Return [x, y] of the center of cell containing provided text 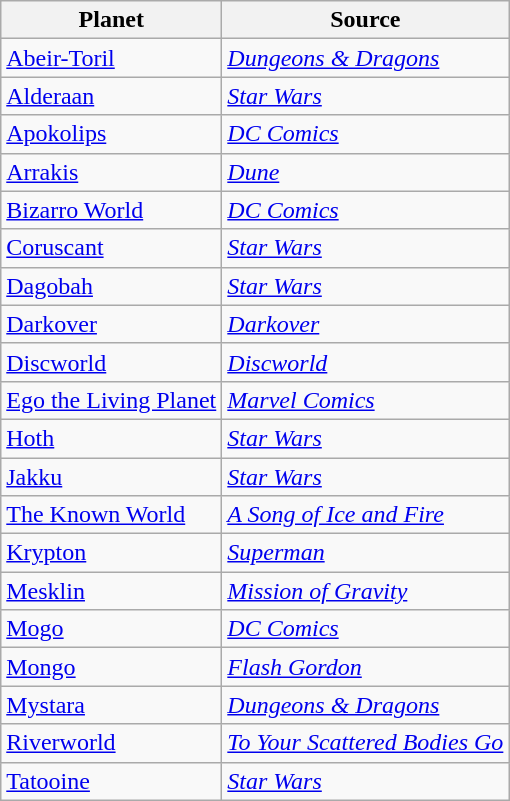
Superman [366, 553]
Riverworld [112, 743]
Planet [112, 20]
Arrakis [112, 172]
Coruscant [112, 248]
Dagobah [112, 286]
Krypton [112, 553]
Source [366, 20]
To Your Scattered Bodies Go [366, 743]
Mogo [112, 629]
Mission of Gravity [366, 591]
Tatooine [112, 781]
Ego the Living Planet [112, 400]
The Known World [112, 515]
Bizarro World [112, 210]
Abeir-Toril [112, 58]
Flash Gordon [366, 667]
Apokolips [112, 134]
Mongo [112, 667]
A Song of Ice and Fire [366, 515]
Marvel Comics [366, 400]
Mystara [112, 705]
Alderaan [112, 96]
Dune [366, 172]
Mesklin [112, 591]
Hoth [112, 438]
Jakku [112, 477]
